From the cell containing the given text, extract its center point as [x, y] coordinate. 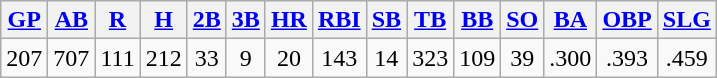
20 [288, 58]
707 [72, 58]
.300 [570, 58]
207 [24, 58]
GP [24, 20]
OBP [627, 20]
39 [522, 58]
.393 [627, 58]
143 [339, 58]
33 [206, 58]
SLG [686, 20]
BB [478, 20]
H [164, 20]
2B [206, 20]
AB [72, 20]
14 [386, 58]
HR [288, 20]
.459 [686, 58]
3B [246, 20]
TB [430, 20]
323 [430, 58]
212 [164, 58]
RBI [339, 20]
BA [570, 20]
109 [478, 58]
111 [118, 58]
SB [386, 20]
R [118, 20]
9 [246, 58]
SO [522, 20]
